Scan for the cell matching the given text and deliver its (x, y) coordinate at center. 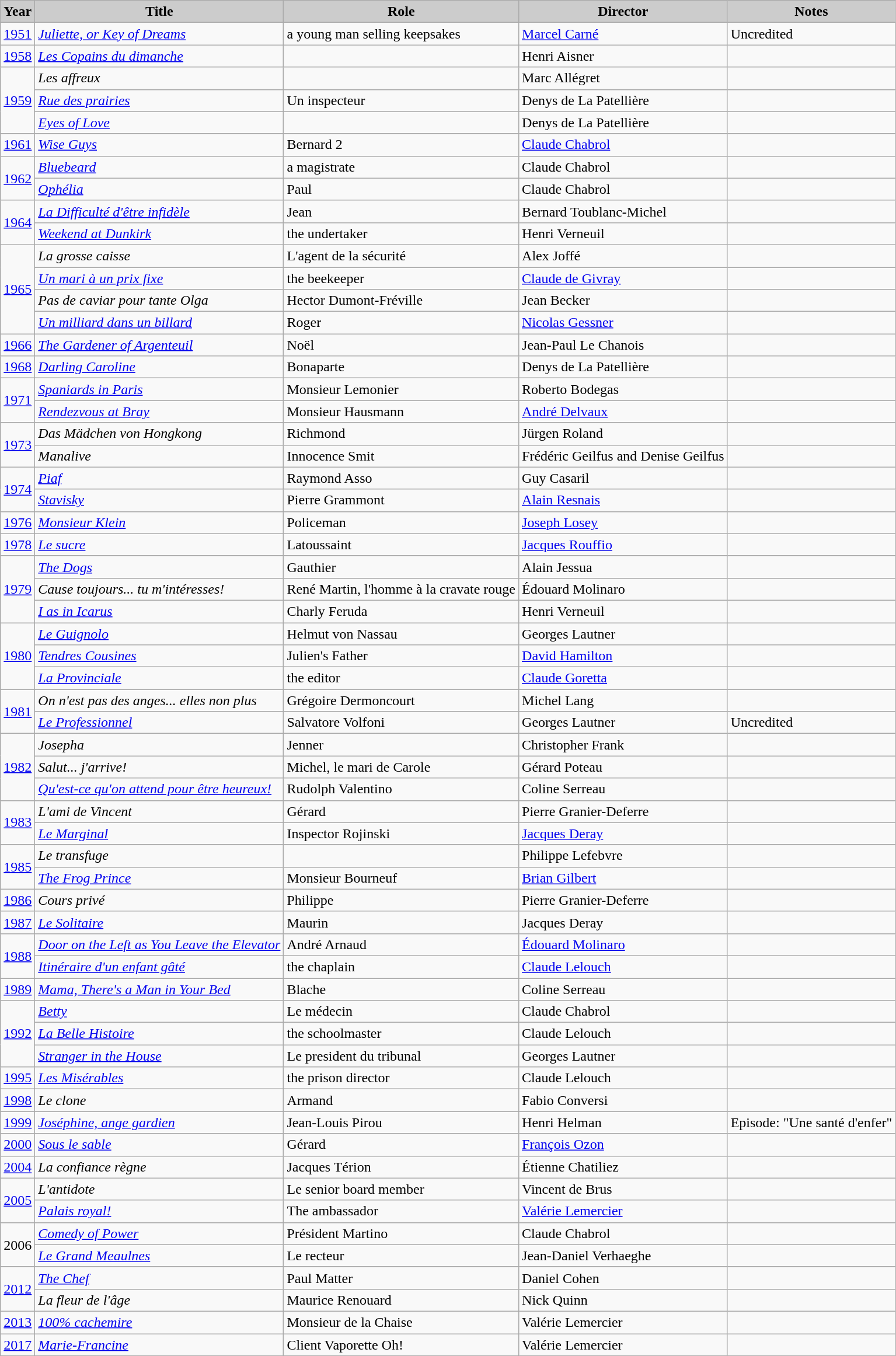
Role (402, 12)
Helmut von Nassau (402, 633)
Un milliard dans un billard (159, 323)
1971 (18, 400)
Le recteur (402, 1256)
1986 (18, 900)
Door on the Left as You Leave the Elevator (159, 944)
Jean-Louis Pirou (402, 1123)
Itinéraire d'un enfant gâté (159, 967)
Henri Helman (623, 1123)
Le sucre (159, 545)
René Martin, l'homme à la cravate rouge (402, 589)
a magistrate (402, 167)
Alain Jessua (623, 567)
I as in Icarus (159, 611)
La Difficulté d'être infidèle (159, 211)
1979 (18, 589)
1987 (18, 922)
Director (623, 12)
Bernard 2 (402, 145)
Henri Aisner (623, 56)
Claude de Givray (623, 278)
1964 (18, 222)
The Frog Prince (159, 878)
Comedy of Power (159, 1233)
Monsieur Klein (159, 522)
Pierre Grammont (402, 500)
Mama, There's a Man in Your Bed (159, 989)
Un inspecteur (402, 100)
1968 (18, 367)
Maurice Renouard (402, 1300)
2005 (18, 1200)
L'ami de Vincent (159, 811)
Alain Resnais (623, 500)
Jacques Rouffio (623, 545)
Le president du tribunal (402, 1056)
Grégoire Dermoncourt (402, 700)
the prison director (402, 1078)
La Provinciale (159, 678)
David Hamilton (623, 656)
Paul (402, 189)
1999 (18, 1123)
La grosse caisse (159, 256)
Client Vaporette Oh! (402, 1344)
Eyes of Love (159, 123)
the schoolmaster (402, 1034)
Julien's Father (402, 656)
Hector Dumont-Fréville (402, 301)
Le Professionnel (159, 723)
François Ozon (623, 1145)
Le médecin (402, 1012)
Guy Casaril (623, 478)
2006 (18, 1245)
Ophélia (159, 189)
Philippe Lefebvre (623, 856)
Paul Matter (402, 1278)
1974 (18, 489)
2013 (18, 1322)
Manalive (159, 456)
Episode: "Une santé d'enfer" (811, 1123)
Stavisky (159, 500)
Inspector Rojinski (402, 834)
Rendezvous at Bray (159, 412)
Le Grand Meaulnes (159, 1256)
Joséphine, ange gardien (159, 1123)
Gauthier (402, 567)
Richmond (402, 434)
Raymond Asso (402, 478)
Le clone (159, 1100)
Président Martino (402, 1233)
Juliette, or Key of Dreams (159, 34)
On n'est pas des anges... elles non plus (159, 700)
Bonaparte (402, 367)
Claude Goretta (623, 678)
Monsieur Bourneuf (402, 878)
Weekend at Dunkirk (159, 233)
Wise Guys (159, 145)
100% cachemire (159, 1322)
Sous le sable (159, 1145)
the chaplain (402, 967)
1995 (18, 1078)
Étienne Chatiliez (623, 1167)
1992 (18, 1034)
1962 (18, 178)
Daniel Cohen (623, 1278)
Frédéric Geilfus and Denise Geilfus (623, 456)
1988 (18, 956)
Monsieur de la Chaise (402, 1322)
1951 (18, 34)
Qu'est-ce qu'on attend pour être heureux! (159, 789)
1959 (18, 100)
La Belle Histoire (159, 1034)
Title (159, 12)
Les affreux (159, 78)
Michel, le mari de Carole (402, 767)
2012 (18, 1289)
Latoussaint (402, 545)
the beekeeper (402, 278)
1983 (18, 822)
The Dogs (159, 567)
Josepha (159, 745)
1961 (18, 145)
Betty (159, 1012)
La fleur de l'âge (159, 1300)
Tendres Cousines (159, 656)
Joseph Losey (623, 522)
The ambassador (402, 1211)
Les Misérables (159, 1078)
Rue des prairies (159, 100)
Michel Lang (623, 700)
Notes (811, 12)
1965 (18, 289)
Christopher Frank (623, 745)
Roberto Bodegas (623, 389)
Salut... j'arrive! (159, 767)
1980 (18, 656)
Bluebeard (159, 167)
Jean Becker (623, 301)
Maurin (402, 922)
Marcel Carné (623, 34)
Le Solitaire (159, 922)
Jacques Térion (402, 1167)
Jürgen Roland (623, 434)
Noël (402, 345)
Roger (402, 323)
Jean-Daniel Verhaeghe (623, 1256)
Vincent de Brus (623, 1189)
Spaniards in Paris (159, 389)
2004 (18, 1167)
1973 (18, 445)
Monsieur Lemonier (402, 389)
Darling Caroline (159, 367)
André Arnaud (402, 944)
The Gardener of Argenteuil (159, 345)
Das Mädchen von Hongkong (159, 434)
Gérard Poteau (623, 767)
Le Marginal (159, 834)
Un mari à un prix fixe (159, 278)
Charly Feruda (402, 611)
Palais royal! (159, 1211)
Le senior board member (402, 1189)
Rudolph Valentino (402, 789)
Philippe (402, 900)
Jean-Paul Le Chanois (623, 345)
Brian Gilbert (623, 878)
L'antidote (159, 1189)
André Delvaux (623, 412)
Blache (402, 989)
the editor (402, 678)
La confiance règne (159, 1167)
Year (18, 12)
2017 (18, 1344)
Armand (402, 1100)
Bernard Toublanc-Michel (623, 211)
Policeman (402, 522)
a young man selling keepsakes (402, 34)
L'agent de la sécurité (402, 256)
1982 (18, 767)
2000 (18, 1145)
Fabio Conversi (623, 1100)
Cause toujours... tu m'intéresses! (159, 589)
Le Guignolo (159, 633)
1958 (18, 56)
Pas de caviar pour tante Olga (159, 301)
Innocence Smit (402, 456)
1978 (18, 545)
Les Copains du dimanche (159, 56)
Jenner (402, 745)
1998 (18, 1100)
1981 (18, 712)
Alex Joffé (623, 256)
Piaf (159, 478)
Marie-Francine (159, 1344)
Nick Quinn (623, 1300)
Cours privé (159, 900)
Stranger in the House (159, 1056)
Jean (402, 211)
Nicolas Gessner (623, 323)
Le transfuge (159, 856)
Marc Allégret (623, 78)
The Chef (159, 1278)
1985 (18, 867)
Salvatore Volfoni (402, 723)
1976 (18, 522)
Monsieur Hausmann (402, 412)
1966 (18, 345)
the undertaker (402, 233)
1989 (18, 989)
